Find where the given text appears and provide that cell's center as (X, Y) coordinate. 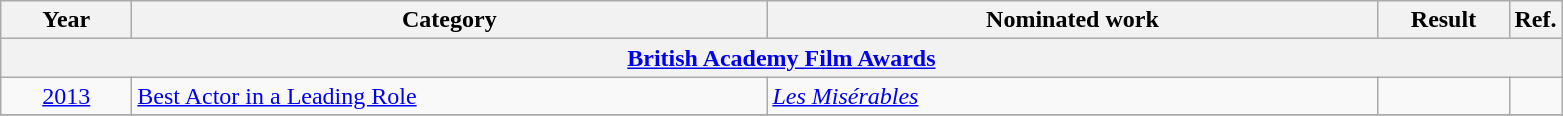
Les Misérables (1072, 96)
Nominated work (1072, 20)
British Academy Film Awards (782, 58)
Best Actor in a Leading Role (450, 96)
Category (450, 20)
Result (1444, 20)
Year (66, 20)
Ref. (1536, 20)
2013 (66, 96)
